Determine the (x, y) coordinate at the center of the cell enclosing the given text.  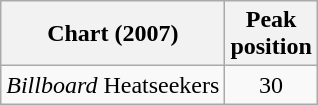
Chart (2007) (113, 34)
30 (271, 85)
Peakposition (271, 34)
Billboard Heatseekers (113, 85)
